From the cell containing the given text, extract its center point as (x, y) coordinate. 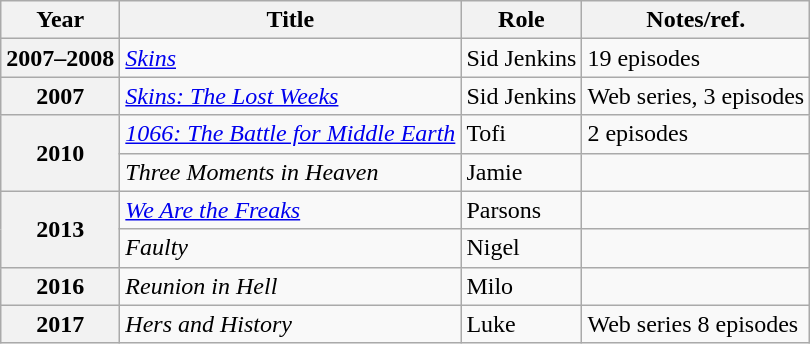
Tofi (522, 134)
We Are the Freaks (290, 210)
Milo (522, 286)
Luke (522, 324)
Skins: The Lost Weeks (290, 96)
2007 (60, 96)
Jamie (522, 172)
2016 (60, 286)
Role (522, 20)
2017 (60, 324)
Nigel (522, 248)
1066: The Battle for Middle Earth (290, 134)
2 episodes (696, 134)
Reunion in Hell (290, 286)
2007–2008 (60, 58)
Year (60, 20)
2013 (60, 229)
Hers and History (290, 324)
2010 (60, 153)
19 episodes (696, 58)
Web series, 3 episodes (696, 96)
Skins (290, 58)
Title (290, 20)
Parsons (522, 210)
Faulty (290, 248)
Notes/ref. (696, 20)
Web series 8 episodes (696, 324)
Three Moments in Heaven (290, 172)
